Determine the (X, Y) coordinate at the center of the cell enclosing the given text.  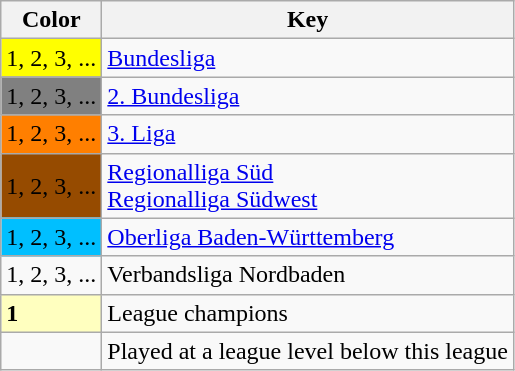
1 (52, 313)
Oberliga Baden-Württemberg (308, 237)
3. Liga (308, 134)
Verbandsliga Nordbaden (308, 275)
Color (52, 20)
League champions (308, 313)
Key (308, 20)
Regionalliga Süd Regionalliga Südwest (308, 186)
Played at a league level below this league (308, 351)
2. Bundesliga (308, 96)
Bundesliga (308, 58)
